For the text-containing cell, return its midpoint in [X, Y] coordinate format. 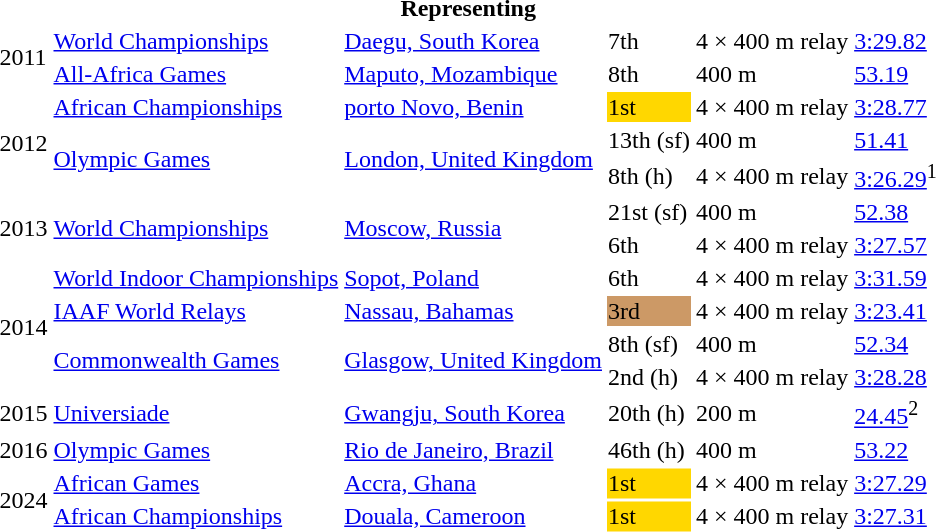
Sopot, Poland [474, 278]
20th (h) [648, 413]
Commonwealth Games [196, 360]
Accra, Ghana [474, 483]
Daegu, South Korea [474, 41]
Rio de Janeiro, Brazil [474, 450]
Nassau, Bahamas [474, 311]
African Games [196, 483]
Universiade [196, 413]
200 m [772, 413]
Gwangju, South Korea [474, 413]
21st (sf) [648, 212]
Moscow, Russia [474, 228]
Glasgow, United Kingdom [474, 360]
46th (h) [648, 450]
Douala, Cameroon [474, 516]
8th [648, 74]
IAAF World Relays [196, 311]
8th (sf) [648, 344]
8th (h) [648, 176]
2nd (h) [648, 377]
3rd [648, 311]
porto Novo, Benin [474, 107]
Maputo, Mozambique [474, 74]
All-Africa Games [196, 74]
London, United Kingdom [474, 160]
World Indoor Championships [196, 278]
7th [648, 41]
13th (sf) [648, 140]
